For the text-containing cell, return its midpoint in (x, y) coordinate format. 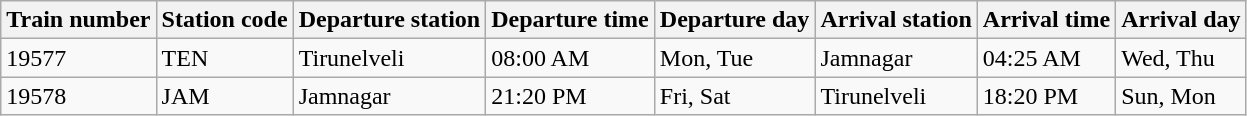
Arrival time (1046, 20)
Departure station (390, 20)
19578 (78, 96)
Train number (78, 20)
04:25 AM (1046, 58)
Station code (224, 20)
Sun, Mon (1181, 96)
19577 (78, 58)
Arrival station (896, 20)
Mon, Tue (734, 58)
Departure day (734, 20)
21:20 PM (570, 96)
JAM (224, 96)
Departure time (570, 20)
Wed, Thu (1181, 58)
Fri, Sat (734, 96)
08:00 AM (570, 58)
18:20 PM (1046, 96)
Arrival day (1181, 20)
TEN (224, 58)
